Find where the given text appears and provide that cell's center as [x, y] coordinate. 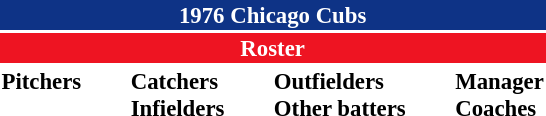
1976 Chicago Cubs [272, 15]
Roster [272, 48]
